Capture the cell that displays the provided text and extract its [X, Y] central coordinate. 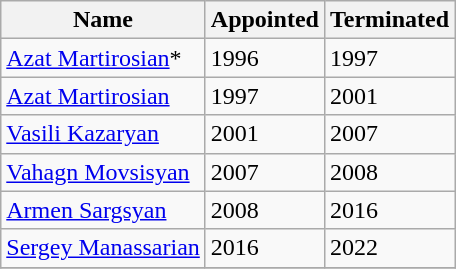
2022 [389, 248]
Name [104, 20]
Vahagn Movsisyan [104, 172]
Azat Martirosian* [104, 58]
Appointed [264, 20]
Azat Martirosian [104, 96]
Sergey Manassarian [104, 248]
1996 [264, 58]
Vasili Kazaryan [104, 134]
Terminated [389, 20]
Armen Sargsyan [104, 210]
